Locate the cell with the specified text and output its (X, Y) center coordinate. 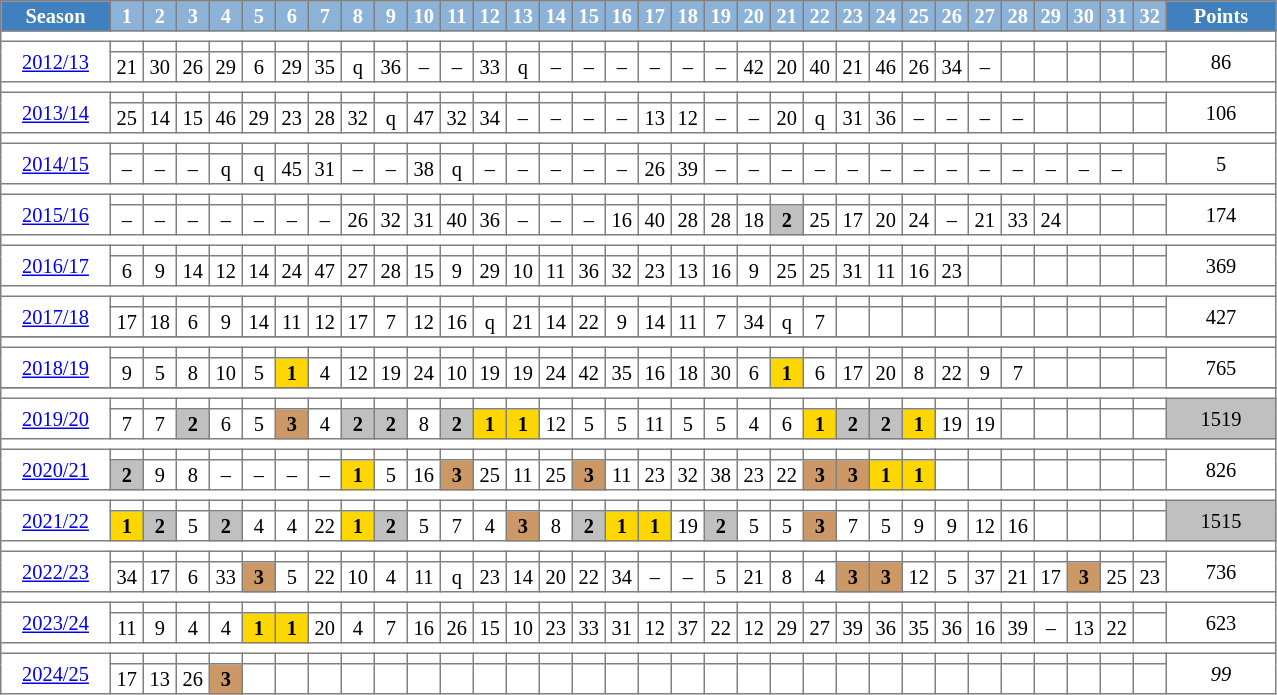
45 (292, 169)
2016/17 (56, 265)
2019/20 (56, 418)
427 (1221, 316)
765 (1221, 367)
1515 (1221, 520)
174 (1221, 214)
86 (1221, 61)
2020/21 (56, 469)
2013/14 (56, 112)
736 (1221, 571)
2022/23 (56, 571)
2012/13 (56, 61)
826 (1221, 469)
2018/19 (56, 367)
2021/22 (56, 520)
Points (1221, 16)
2015/16 (56, 214)
2017/18 (56, 316)
1519 (1221, 418)
2024/25 (56, 673)
99 (1221, 673)
369 (1221, 265)
106 (1221, 112)
2014/15 (56, 163)
2023/24 (56, 622)
Season (56, 16)
623 (1221, 622)
